For the text-containing cell, return its midpoint in [x, y] coordinate format. 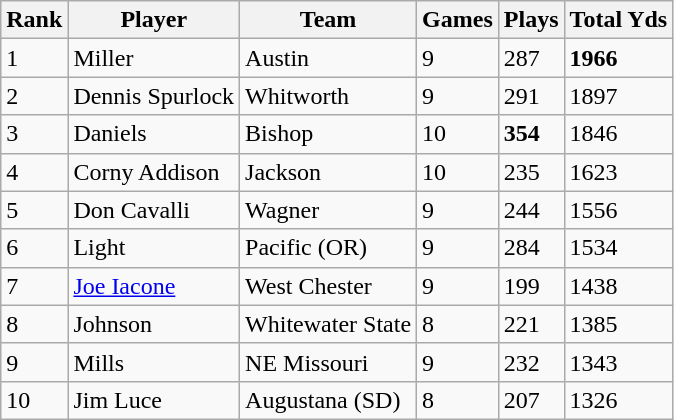
1438 [618, 286]
Jim Luce [154, 400]
Joe Iacone [154, 286]
354 [531, 134]
Light [154, 248]
235 [531, 172]
Rank [34, 20]
Austin [328, 58]
207 [531, 400]
199 [531, 286]
Mills [154, 362]
Johnson [154, 324]
1846 [618, 134]
4 [34, 172]
Daniels [154, 134]
1326 [618, 400]
Jackson [328, 172]
3 [34, 134]
291 [531, 96]
Pacific (OR) [328, 248]
1385 [618, 324]
Dennis Spurlock [154, 96]
West Chester [328, 286]
221 [531, 324]
1 [34, 58]
Player [154, 20]
Total Yds [618, 20]
244 [531, 210]
232 [531, 362]
6 [34, 248]
1966 [618, 58]
NE Missouri [328, 362]
Don Cavalli [154, 210]
1556 [618, 210]
Miller [154, 58]
2 [34, 96]
Team [328, 20]
Whitewater State [328, 324]
Whitworth [328, 96]
Corny Addison [154, 172]
Games [458, 20]
1623 [618, 172]
1534 [618, 248]
5 [34, 210]
1343 [618, 362]
Bishop [328, 134]
287 [531, 58]
Wagner [328, 210]
1897 [618, 96]
7 [34, 286]
284 [531, 248]
Augustana (SD) [328, 400]
Plays [531, 20]
